Identify which cell holds the provided text, then report its [X, Y] central coordinate. 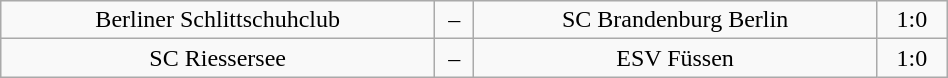
ESV Füssen [676, 58]
SC Brandenburg Berlin [676, 20]
SC Riessersee [218, 58]
Berliner Schlittschuhclub [218, 20]
